Find where the given text appears and provide that cell's center as (X, Y) coordinate. 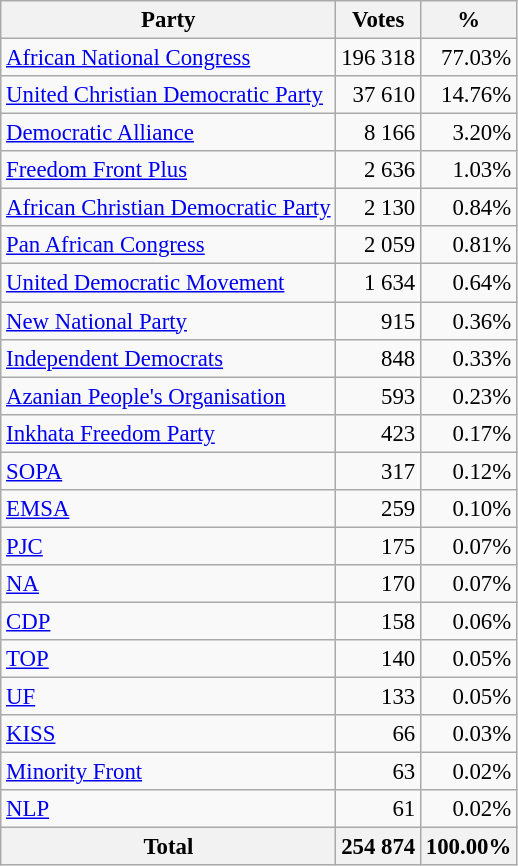
African Christian Democratic Party (168, 208)
0.84% (469, 208)
0.64% (469, 283)
Independent Democrats (168, 358)
Azanian People's Organisation (168, 396)
Inkhata Freedom Party (168, 433)
0.36% (469, 321)
196 318 (378, 58)
848 (378, 358)
African National Congress (168, 58)
133 (378, 697)
8 166 (378, 133)
14.76% (469, 95)
Minority Front (168, 772)
2 636 (378, 170)
61 (378, 809)
New National Party (168, 321)
0.10% (469, 509)
CDP (168, 621)
Party (168, 20)
EMSA (168, 509)
63 (378, 772)
66 (378, 734)
593 (378, 396)
915 (378, 321)
3.20% (469, 133)
United Christian Democratic Party (168, 95)
0.17% (469, 433)
259 (378, 509)
Total (168, 847)
Freedom Front Plus (168, 170)
254 874 (378, 847)
TOP (168, 659)
SOPA (168, 471)
% (469, 20)
77.03% (469, 58)
NA (168, 584)
0.23% (469, 396)
0.03% (469, 734)
2 059 (378, 245)
United Democratic Movement (168, 283)
158 (378, 621)
Democratic Alliance (168, 133)
100.00% (469, 847)
0.81% (469, 245)
2 130 (378, 208)
1.03% (469, 170)
140 (378, 659)
KISS (168, 734)
317 (378, 471)
0.12% (469, 471)
1 634 (378, 283)
NLP (168, 809)
175 (378, 546)
PJC (168, 546)
0.06% (469, 621)
170 (378, 584)
Votes (378, 20)
37 610 (378, 95)
UF (168, 697)
Pan African Congress (168, 245)
423 (378, 433)
0.33% (469, 358)
